From the cell containing the given text, extract its center point as (x, y) coordinate. 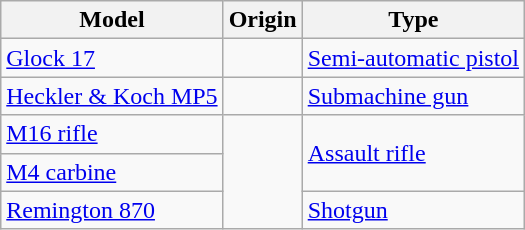
M4 carbine (112, 172)
Heckler & Koch MP5 (112, 96)
Type (413, 20)
M16 rifle (112, 134)
Shotgun (413, 210)
Model (112, 20)
Semi-automatic pistol (413, 58)
Origin (262, 20)
Assault rifle (413, 153)
Submachine gun (413, 96)
Glock 17 (112, 58)
Remington 870 (112, 210)
